Output the (X, Y) coordinate of the center of the cell containing the given text.  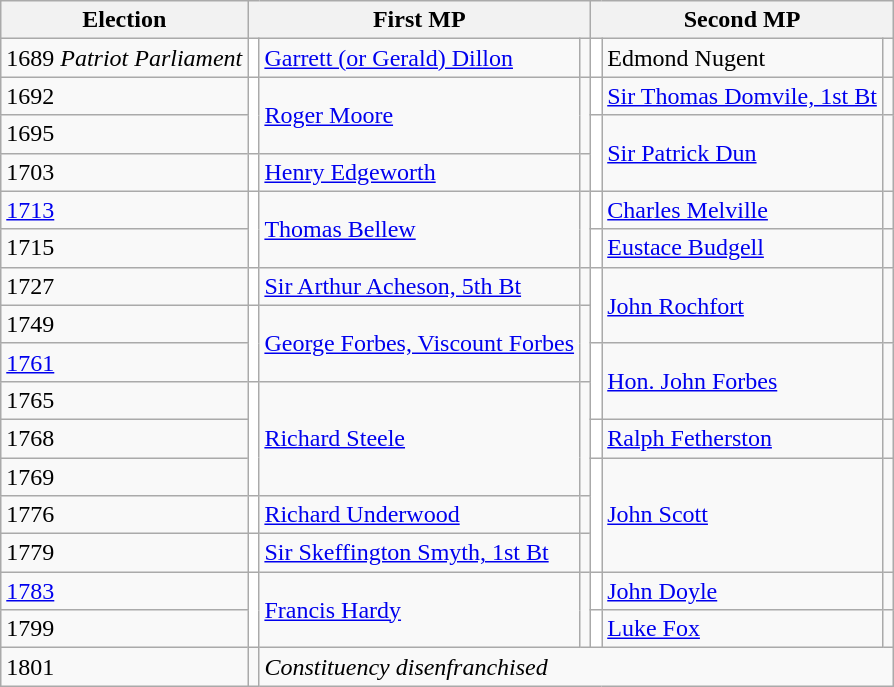
1799 (124, 629)
Sir Thomas Domvile, 1st Bt (742, 96)
Roger Moore (420, 115)
Luke Fox (742, 629)
1769 (124, 477)
John Rochfort (742, 305)
1715 (124, 248)
1713 (124, 210)
1703 (124, 172)
1801 (124, 667)
Election (124, 20)
Francis Hardy (420, 610)
1761 (124, 362)
1768 (124, 438)
1727 (124, 286)
Thomas Bellew (420, 229)
1776 (124, 515)
Constituency disenfranchised (576, 667)
Richard Steele (420, 438)
1783 (124, 591)
1689 Patriot Parliament (124, 58)
Sir Patrick Dun (742, 153)
John Doyle (742, 591)
Hon. John Forbes (742, 381)
1749 (124, 324)
First MP (420, 20)
John Scott (742, 515)
1765 (124, 400)
George Forbes, Viscount Forbes (420, 343)
Eustace Budgell (742, 248)
Charles Melville (742, 210)
Second MP (742, 20)
Sir Skeffington Smyth, 1st Bt (420, 553)
Ralph Fetherston (742, 438)
Richard Underwood (420, 515)
1692 (124, 96)
Sir Arthur Acheson, 5th Bt (420, 286)
Garrett (or Gerald) Dillon (420, 58)
Henry Edgeworth (420, 172)
1779 (124, 553)
1695 (124, 134)
Edmond Nugent (742, 58)
